Pinpoint the cell where the given text exists, returning its [x, y] midpoint coordinate. 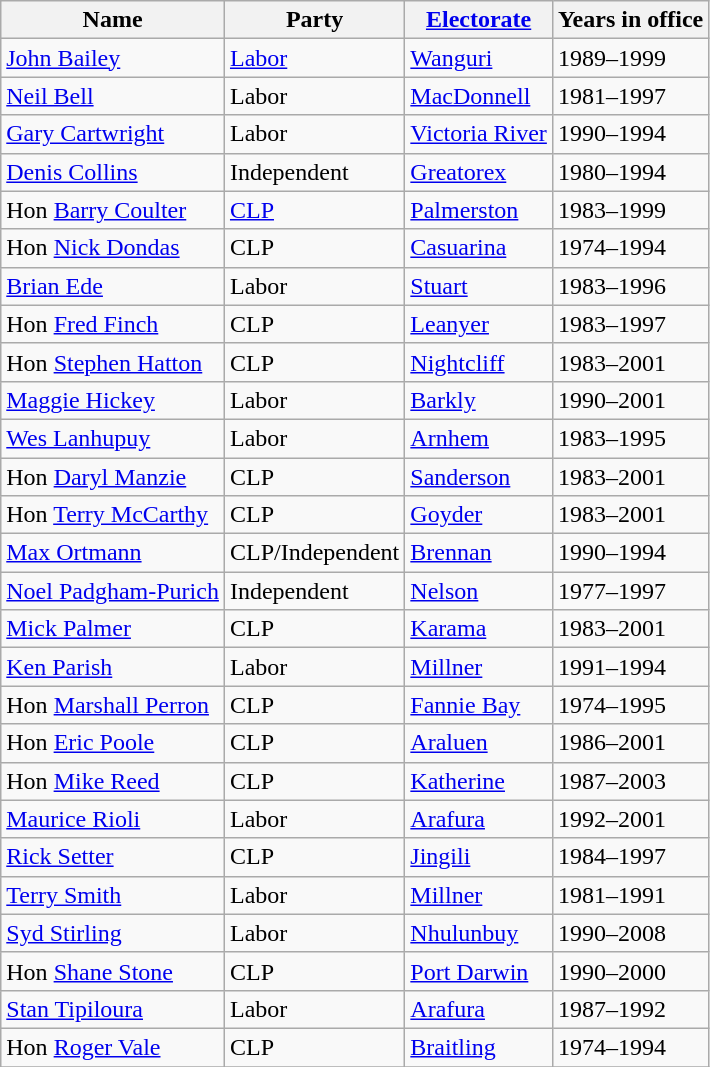
Wes Lanhupuy [113, 438]
Ken Parish [113, 667]
1983–1999 [630, 210]
1989–1999 [630, 58]
Maggie Hickey [113, 400]
Electorate [479, 20]
Victoria River [479, 134]
Mick Palmer [113, 629]
Casuarina [479, 248]
Hon Nick Dondas [113, 248]
1974–1995 [630, 705]
Wanguri [479, 58]
Terry Smith [113, 895]
Stuart [479, 286]
Katherine [479, 781]
1990–2000 [630, 971]
1981–1997 [630, 96]
Brian Ede [113, 286]
Hon Marshall Perron [113, 705]
Hon Terry McCarthy [113, 515]
1983–1995 [630, 438]
Syd Stirling [113, 933]
Hon Fred Finch [113, 324]
1981–1991 [630, 895]
Braitling [479, 1047]
Karama [479, 629]
Hon Barry Coulter [113, 210]
CLP/Independent [314, 553]
1977–1997 [630, 591]
1990–2001 [630, 400]
Brennan [479, 553]
Name [113, 20]
Nelson [479, 591]
1992–2001 [630, 819]
Greatorex [479, 172]
Fannie Bay [479, 705]
Goyder [479, 515]
Neil Bell [113, 96]
Hon Shane Stone [113, 971]
Araluen [479, 743]
Barkly [479, 400]
Port Darwin [479, 971]
Jingili [479, 857]
Rick Setter [113, 857]
1984–1997 [630, 857]
Denis Collins [113, 172]
Hon Mike Reed [113, 781]
Hon Roger Vale [113, 1047]
1987–2003 [630, 781]
1990–2008 [630, 933]
1980–1994 [630, 172]
Arnhem [479, 438]
1991–1994 [630, 667]
Gary Cartwright [113, 134]
1987–1992 [630, 1009]
Party [314, 20]
Stan Tipiloura [113, 1009]
Nightcliff [479, 362]
Nhulunbuy [479, 933]
1983–1996 [630, 286]
Leanyer [479, 324]
1986–2001 [630, 743]
John Bailey [113, 58]
Max Ortmann [113, 553]
MacDonnell [479, 96]
Years in office [630, 20]
Maurice Rioli [113, 819]
Hon Eric Poole [113, 743]
Hon Stephen Hatton [113, 362]
Hon Daryl Manzie [113, 477]
Sanderson [479, 477]
Palmerston [479, 210]
1983–1997 [630, 324]
Noel Padgham-Purich [113, 591]
